From the cell containing the given text, extract its center point as [x, y] coordinate. 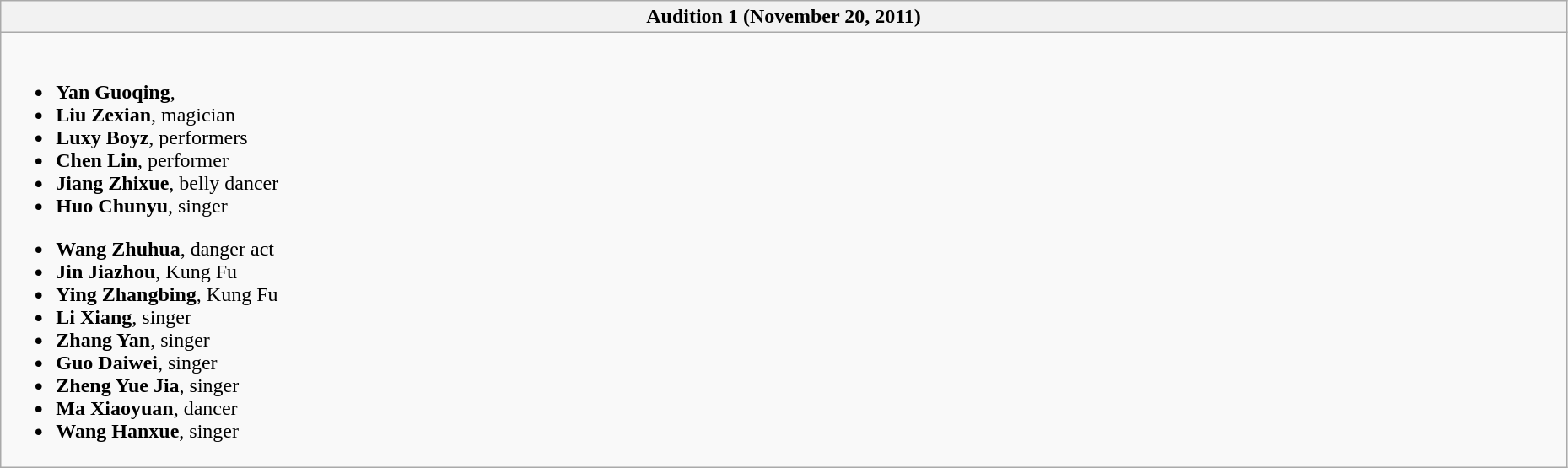
Audition 1 (November 20, 2011) [784, 17]
